Extract the [x, y] coordinate from the center of the cell holding the provided text.  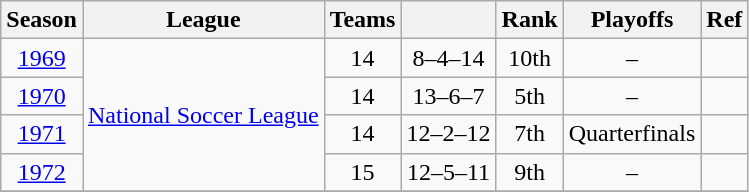
8–4–14 [448, 58]
12–5–11 [448, 172]
10th [530, 58]
1969 [42, 58]
7th [530, 134]
5th [530, 96]
13–6–7 [448, 96]
National Soccer League [203, 115]
League [203, 20]
Ref [724, 20]
1970 [42, 96]
Teams [362, 20]
1972 [42, 172]
Rank [530, 20]
12–2–12 [448, 134]
9th [530, 172]
Playoffs [632, 20]
Season [42, 20]
15 [362, 172]
Quarterfinals [632, 134]
1971 [42, 134]
